Locate the cell with the specified text and output its [X, Y] center coordinate. 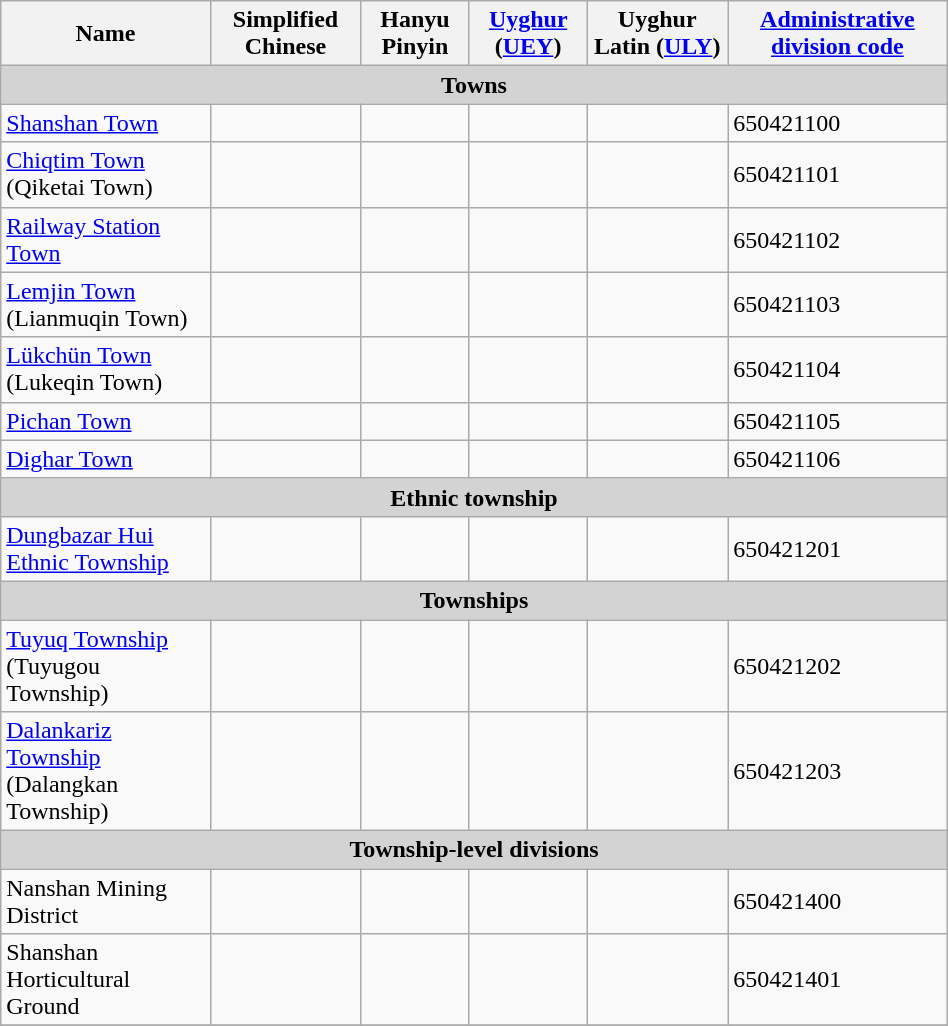
Dalankariz Township(Dalangkan Township) [106, 772]
Dighar Town [106, 459]
Simplified Chinese [285, 34]
650421104 [838, 370]
Chiqtim Town(Qiketai Town) [106, 174]
Uyghur Latin (ULY) [658, 34]
Towns [474, 85]
Name [106, 34]
650421105 [838, 421]
650421203 [838, 772]
650421202 [838, 666]
Ethnic township [474, 497]
650421106 [838, 459]
Administrative division code [838, 34]
650421201 [838, 548]
Lemjin Town(Lianmuqin Town) [106, 304]
650421100 [838, 123]
650421102 [838, 240]
Uyghur (UEY) [528, 34]
650421400 [838, 902]
Shanshan Town [106, 123]
Railway Station Town [106, 240]
Hanyu Pinyin [416, 34]
Tuyuq Township(Tuyugou Township) [106, 666]
Shanshan Horticultural Ground [106, 980]
Nanshan Mining District [106, 902]
Pichan Town [106, 421]
650421103 [838, 304]
Township-level divisions [474, 850]
Dungbazar Hui Ethnic Township [106, 548]
650421101 [838, 174]
650421401 [838, 980]
Lükchün Town(Lukeqin Town) [106, 370]
Townships [474, 600]
